Return (X, Y) of the center of cell containing provided text 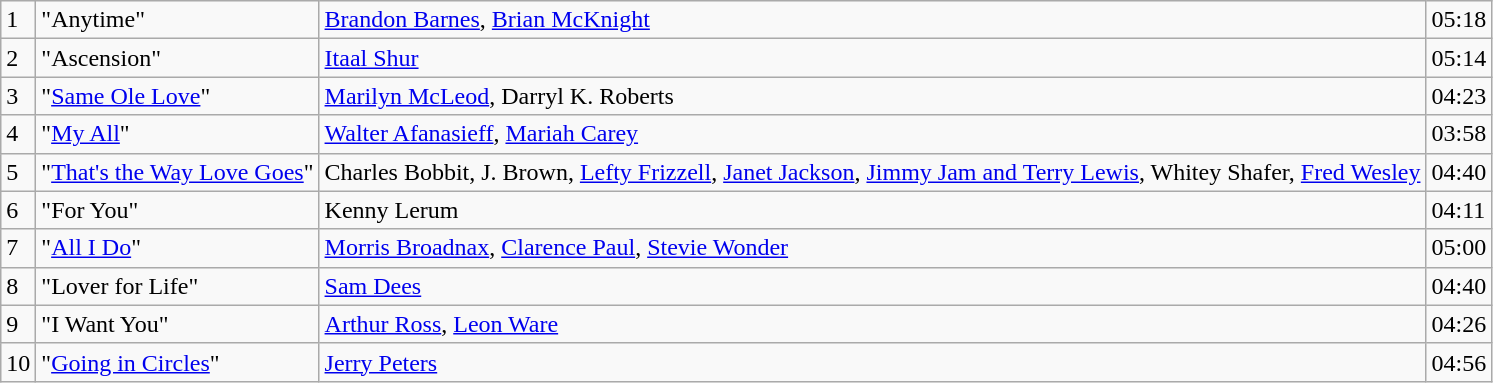
Brandon Barnes, Brian McKnight (872, 20)
"Lover for Life" (178, 286)
"Same Ole Love" (178, 96)
04:26 (1459, 324)
Marilyn McLeod, Darryl K. Roberts (872, 96)
10 (18, 362)
8 (18, 286)
7 (18, 248)
Arthur Ross, Leon Ware (872, 324)
Jerry Peters (872, 362)
04:56 (1459, 362)
Walter Afanasieff, Mariah Carey (872, 134)
"All I Do" (178, 248)
5 (18, 172)
05:14 (1459, 58)
"Going in Circles" (178, 362)
04:11 (1459, 210)
1 (18, 20)
05:00 (1459, 248)
"Ascension" (178, 58)
Sam Dees (872, 286)
Kenny Lerum (872, 210)
"That's the Way Love Goes" (178, 172)
"Anytime" (178, 20)
03:58 (1459, 134)
04:23 (1459, 96)
Morris Broadnax, Clarence Paul, Stevie Wonder (872, 248)
3 (18, 96)
Charles Bobbit, J. Brown, Lefty Frizzell, Janet Jackson, Jimmy Jam and Terry Lewis, Whitey Shafer, Fred Wesley (872, 172)
2 (18, 58)
Itaal Shur (872, 58)
"My All" (178, 134)
6 (18, 210)
"For You" (178, 210)
"I Want You" (178, 324)
4 (18, 134)
9 (18, 324)
05:18 (1459, 20)
